Search for the cell housing the specified text and yield its (X, Y) center coordinate. 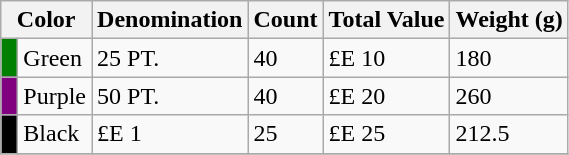
Denomination (170, 20)
212.5 (509, 134)
Total Value (386, 20)
Black (55, 134)
25 (286, 134)
£E 10 (386, 58)
£E 25 (386, 134)
£E 1 (170, 134)
Count (286, 20)
Color (46, 20)
180 (509, 58)
£E 20 (386, 96)
25 PT. (170, 58)
260 (509, 96)
50 PT. (170, 96)
Green (55, 58)
Purple (55, 96)
Weight (g) (509, 20)
